From the cell containing the given text, extract its center point as [X, Y] coordinate. 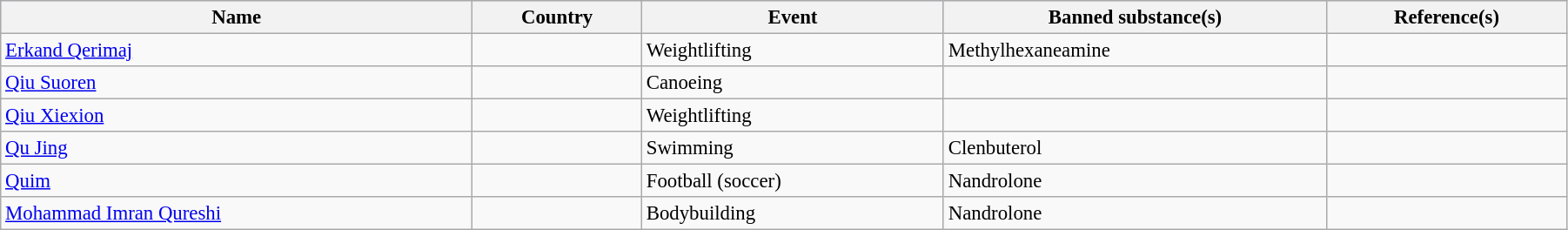
Qu Jing [237, 148]
Name [237, 17]
Bodybuilding [792, 213]
Erkand Qerimaj [237, 51]
Quim [237, 181]
Mohammad Imran Qureshi [237, 213]
Qiu Xiexion [237, 116]
Clenbuterol [1135, 148]
Event [792, 17]
Reference(s) [1447, 17]
Football (soccer) [792, 181]
Methylhexaneamine [1135, 51]
Country [557, 17]
Swimming [792, 148]
Banned substance(s) [1135, 17]
Canoeing [792, 83]
Qiu Suoren [237, 83]
